Find where the given text appears and provide that cell's center as (x, y) coordinate. 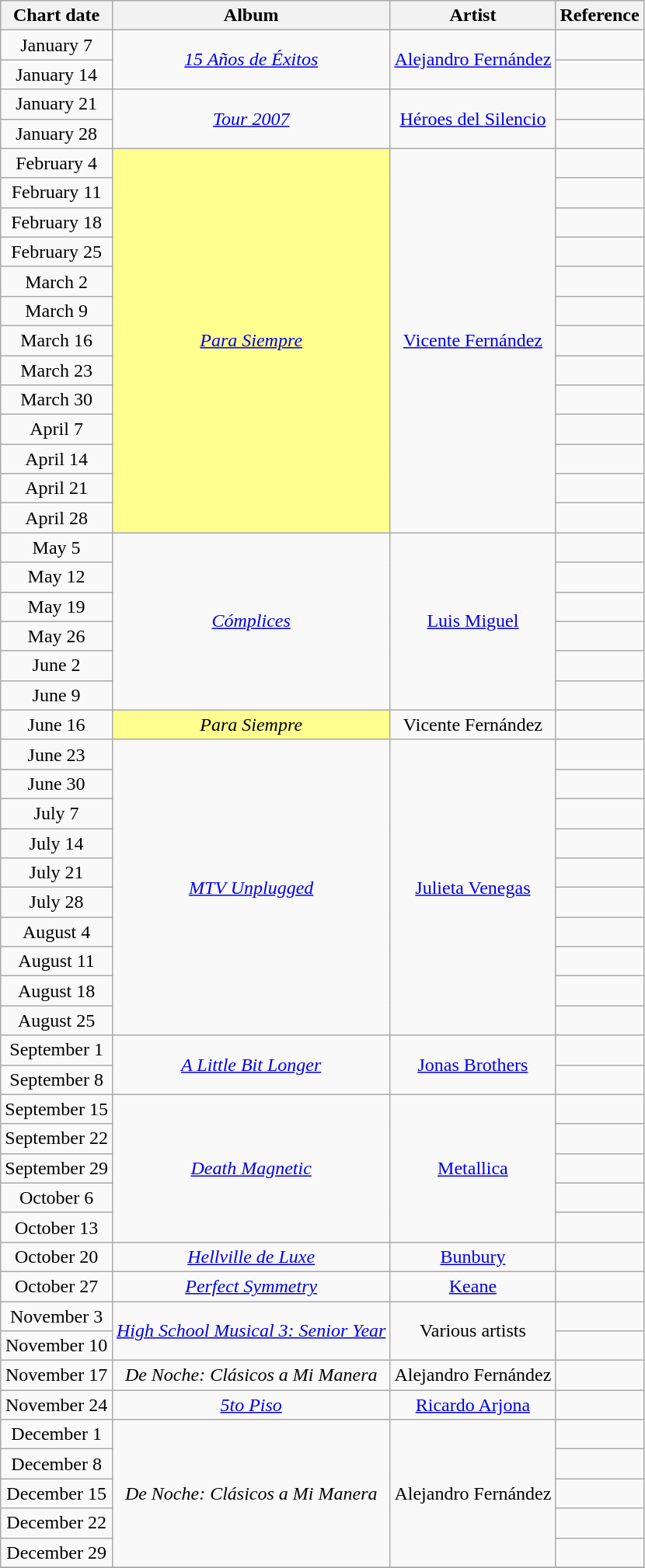
March 9 (57, 311)
May 26 (57, 636)
February 11 (57, 193)
A Little Bit Longer (250, 1065)
Metallica (472, 1168)
Hellville de Luxe (250, 1257)
Death Magnetic (250, 1168)
October 13 (57, 1227)
March 16 (57, 340)
August 25 (57, 1020)
Bunbury (472, 1257)
November 10 (57, 1346)
Various artists (472, 1331)
December 22 (57, 1523)
November 24 (57, 1405)
July 28 (57, 902)
June 2 (57, 666)
May 5 (57, 548)
Album (250, 16)
December 15 (57, 1493)
Julieta Venegas (472, 887)
Tour 2007 (250, 119)
Jonas Brothers (472, 1065)
June 23 (57, 754)
January 7 (57, 45)
October 27 (57, 1286)
March 30 (57, 400)
September 1 (57, 1050)
December 1 (57, 1434)
February 4 (57, 163)
October 20 (57, 1257)
April 7 (57, 429)
July 21 (57, 873)
December 29 (57, 1552)
Luis Miguel (472, 621)
September 29 (57, 1168)
January 28 (57, 134)
June 16 (57, 725)
MTV Unplugged (250, 887)
March 2 (57, 281)
Keane (472, 1286)
July 7 (57, 813)
Artist (472, 16)
April 21 (57, 488)
August 11 (57, 961)
November 3 (57, 1316)
June 9 (57, 695)
5to Piso (250, 1405)
High School Musical 3: Senior Year (250, 1331)
Héroes del Silencio (472, 119)
July 14 (57, 843)
May 19 (57, 607)
Ricardo Arjona (472, 1405)
15 Años de Éxitos (250, 60)
Chart date (57, 16)
August 4 (57, 932)
April 14 (57, 459)
January 14 (57, 75)
Perfect Symmetry (250, 1286)
October 6 (57, 1198)
November 17 (57, 1375)
February 18 (57, 222)
June 30 (57, 784)
August 18 (57, 991)
January 21 (57, 104)
February 25 (57, 252)
Cómplices (250, 621)
Reference (600, 16)
September 15 (57, 1109)
December 8 (57, 1464)
May 12 (57, 577)
September 22 (57, 1139)
April 28 (57, 518)
March 23 (57, 370)
September 8 (57, 1080)
